Determine the (X, Y) coordinate at the center of the cell enclosing the given text.  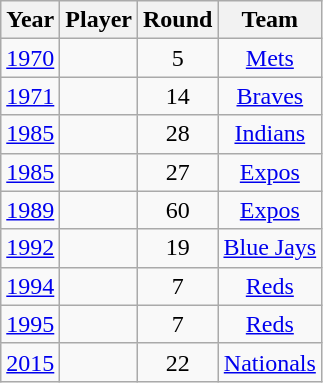
Mets (270, 58)
28 (178, 134)
22 (178, 362)
1994 (30, 286)
1971 (30, 96)
1970 (30, 58)
19 (178, 248)
Player (99, 20)
Indians (270, 134)
Year (30, 20)
2015 (30, 362)
1995 (30, 324)
Team (270, 20)
Round (178, 20)
Blue Jays (270, 248)
Braves (270, 96)
27 (178, 172)
14 (178, 96)
60 (178, 210)
Nationals (270, 362)
5 (178, 58)
1989 (30, 210)
1992 (30, 248)
